Capture the cell that displays the provided text and extract its (X, Y) central coordinate. 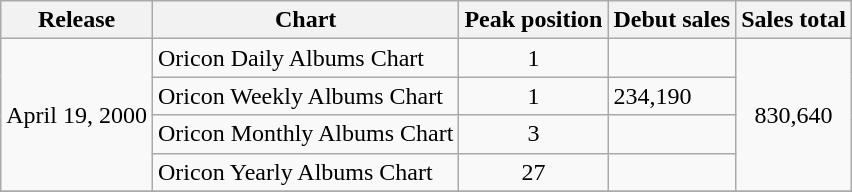
Sales total (794, 20)
234,190 (672, 96)
Release (77, 20)
Oricon Weekly Albums Chart (305, 96)
Chart (305, 20)
3 (534, 134)
April 19, 2000 (77, 115)
Debut sales (672, 20)
Oricon Yearly Albums Chart (305, 172)
Oricon Daily Albums Chart (305, 58)
27 (534, 172)
Peak position (534, 20)
Oricon Monthly Albums Chart (305, 134)
830,640 (794, 115)
